Find where the given text appears and provide that cell's center as (x, y) coordinate. 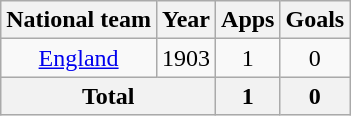
Year (186, 20)
England (79, 58)
Apps (248, 20)
National team (79, 20)
Total (108, 96)
Goals (315, 20)
1903 (186, 58)
